Extract the (x, y) coordinate from the center of the cell holding the provided text.  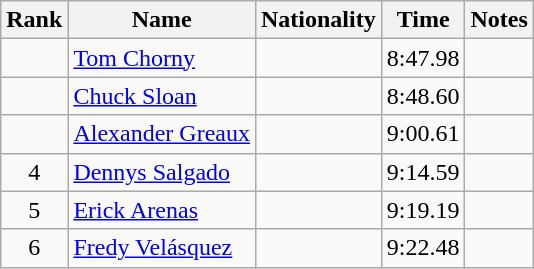
Nationality (318, 20)
8:47.98 (423, 58)
Time (423, 20)
9:14.59 (423, 172)
5 (34, 210)
Erick Arenas (162, 210)
Alexander Greaux (162, 134)
Chuck Sloan (162, 96)
Fredy Velásquez (162, 248)
9:22.48 (423, 248)
6 (34, 248)
Dennys Salgado (162, 172)
4 (34, 172)
Tom Chorny (162, 58)
Name (162, 20)
8:48.60 (423, 96)
Rank (34, 20)
9:00.61 (423, 134)
Notes (499, 20)
9:19.19 (423, 210)
